Search for the cell housing the specified text and yield its (X, Y) center coordinate. 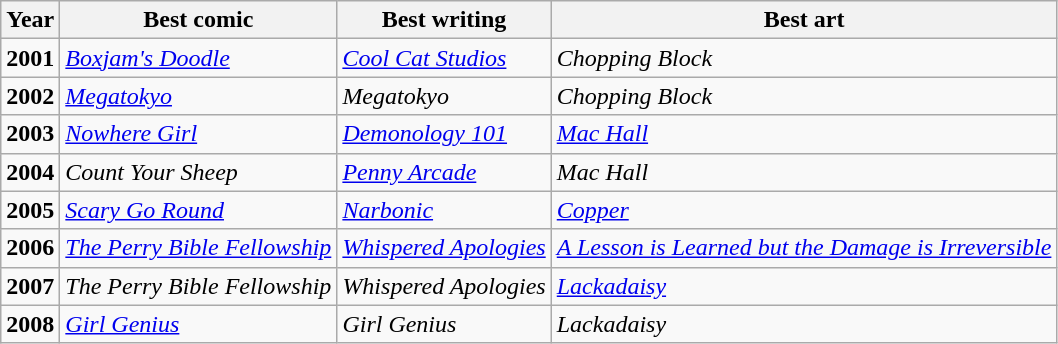
Best art (804, 20)
Cool Cat Studios (444, 58)
2006 (30, 248)
Best writing (444, 20)
Best comic (198, 20)
Count Your Sheep (198, 172)
Nowhere Girl (198, 134)
Boxjam's Doodle (198, 58)
2004 (30, 172)
2008 (30, 324)
Scary Go Round (198, 210)
2007 (30, 286)
Narbonic (444, 210)
A Lesson is Learned but the Damage is Irreversible (804, 248)
2002 (30, 96)
2003 (30, 134)
2001 (30, 58)
Penny Arcade (444, 172)
Copper (804, 210)
Demonology 101 (444, 134)
Year (30, 20)
2005 (30, 210)
